Locate the cell with the specified text and output its (x, y) center coordinate. 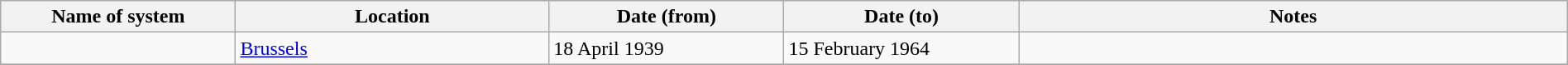
Date (from) (667, 17)
Notes (1293, 17)
Name of system (118, 17)
Location (392, 17)
Brussels (392, 48)
Date (to) (901, 17)
18 April 1939 (667, 48)
15 February 1964 (901, 48)
